Return the (x, y) coordinate for the center point of the cell that contains the specified text.  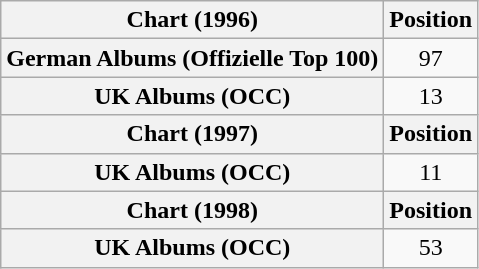
97 (431, 58)
13 (431, 96)
Chart (1996) (192, 20)
Chart (1998) (192, 210)
Chart (1997) (192, 134)
German Albums (Offizielle Top 100) (192, 58)
11 (431, 172)
53 (431, 248)
